Extract the [X, Y] coordinate from the center of the cell holding the provided text.  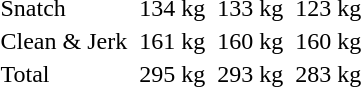
161 kg [172, 41]
160 kg [250, 41]
